For the text-containing cell, return its midpoint in [x, y] coordinate format. 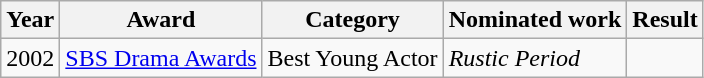
Result [665, 20]
Year [30, 20]
Nominated work [535, 20]
2002 [30, 58]
Category [352, 20]
Award [161, 20]
SBS Drama Awards [161, 58]
Rustic Period [535, 58]
Best Young Actor [352, 58]
